Output the (x, y) coordinate of the center of the cell containing the given text.  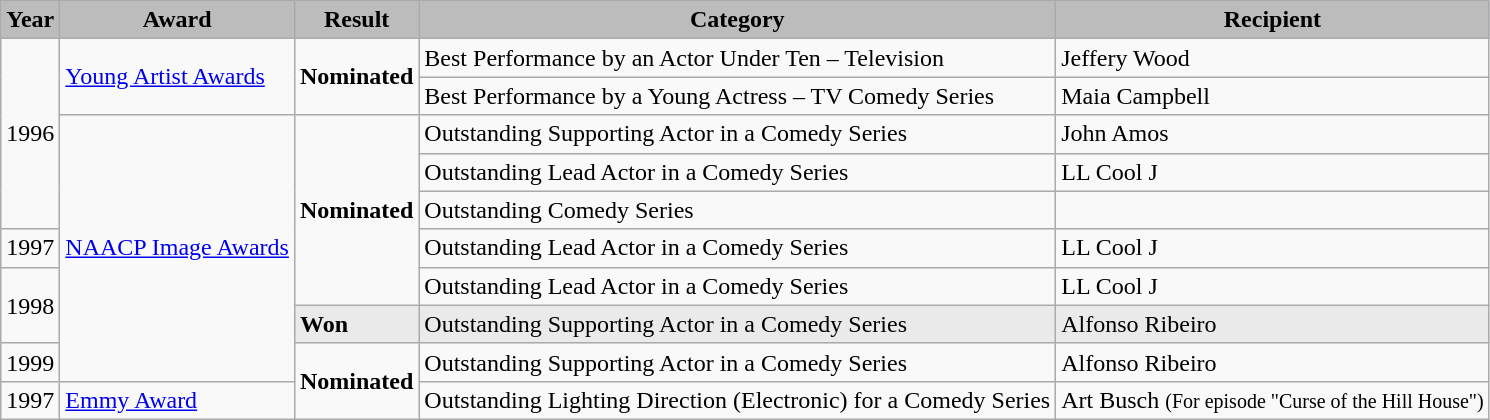
Maia Campbell (1272, 96)
1996 (30, 134)
1999 (30, 362)
Recipient (1272, 20)
Result (356, 20)
Outstanding Lighting Direction (Electronic) for a Comedy Series (738, 400)
1998 (30, 305)
Won (356, 324)
Jeffery Wood (1272, 58)
Outstanding Comedy Series (738, 210)
Best Performance by an Actor Under Ten – Television (738, 58)
Year (30, 20)
John Amos (1272, 134)
NAACP Image Awards (178, 248)
Category (738, 20)
Art Busch (For episode "Curse of the Hill House") (1272, 400)
Award (178, 20)
Young Artist Awards (178, 77)
Emmy Award (178, 400)
Best Performance by a Young Actress – TV Comedy Series (738, 96)
